Return the [x, y] coordinate for the center point of the cell that contains the specified text.  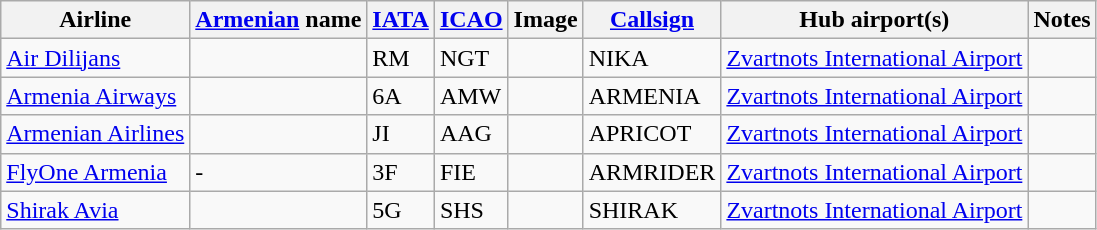
FIE [471, 172]
Shirak Avia [96, 210]
Armenia Airways [96, 96]
RM [401, 58]
- [278, 172]
SHS [471, 210]
IATA [401, 20]
Armenian name [278, 20]
ARMRIDER [652, 172]
5G [401, 210]
Notes [1062, 20]
AAG [471, 134]
Armenian Airlines [96, 134]
Callsign [652, 20]
AMW [471, 96]
NIKA [652, 58]
ICAO [471, 20]
Airline [96, 20]
Hub airport(s) [874, 20]
Image [546, 20]
NGT [471, 58]
JI [401, 134]
FlyOne Armenia [96, 172]
ARMENIA [652, 96]
Air Dilijans [96, 58]
6A [401, 96]
APRICOT [652, 134]
3F [401, 172]
SHIRAK [652, 210]
